Return (X, Y) of the center of cell containing provided text 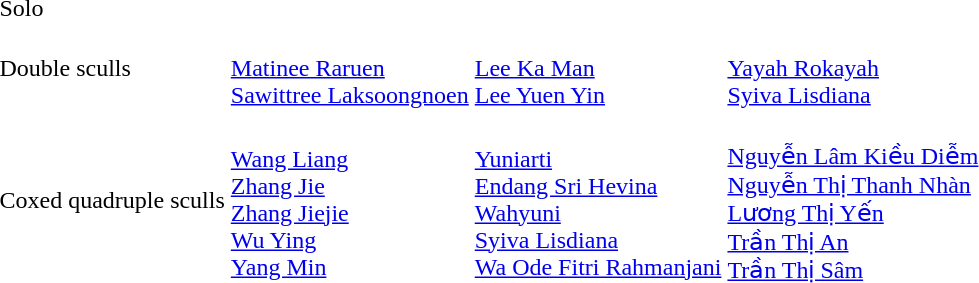
Lee Ka ManLee Yuen Yin (598, 68)
Matinee RaruenSawittree Laksoongnoen (350, 68)
